Determine the [X, Y] coordinate at the center of the cell enclosing the given text.  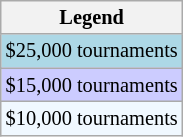
Legend [92, 17]
$15,000 tournaments [92, 85]
$25,000 tournaments [92, 51]
$10,000 tournaments [92, 118]
